Locate the cell with the specified text and output its [x, y] center coordinate. 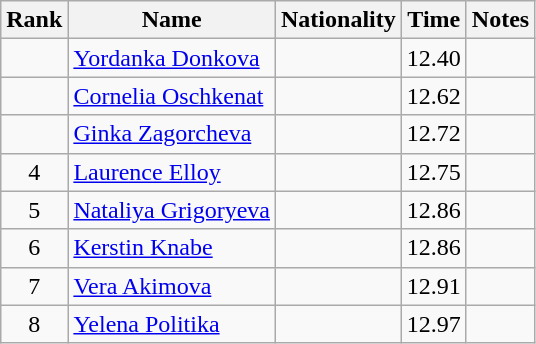
12.40 [434, 58]
4 [34, 172]
12.91 [434, 286]
12.75 [434, 172]
5 [34, 210]
12.97 [434, 324]
Vera Akimova [172, 286]
7 [34, 286]
Kerstin Knabe [172, 248]
12.72 [434, 134]
Yordanka Donkova [172, 58]
8 [34, 324]
6 [34, 248]
Name [172, 20]
Rank [34, 20]
Ginka Zagorcheva [172, 134]
Yelena Politika [172, 324]
Nataliya Grigoryeva [172, 210]
Laurence Elloy [172, 172]
Notes [500, 20]
12.62 [434, 96]
Cornelia Oschkenat [172, 96]
Time [434, 20]
Nationality [339, 20]
